Return [X, Y] of the center of cell containing provided text 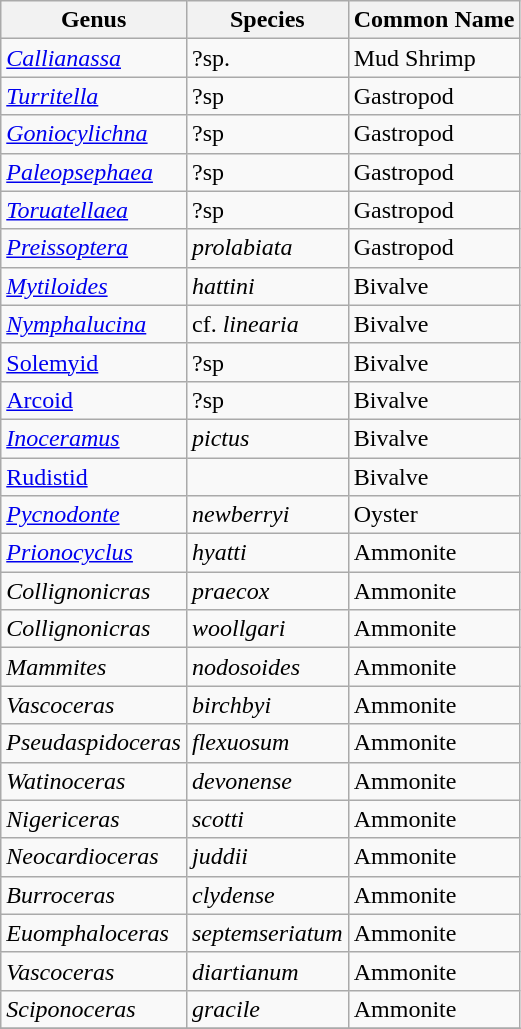
Prionocyclus [94, 553]
Species [267, 20]
Neocardioceras [94, 857]
Goniocylichna [94, 134]
clydense [267, 895]
devonense [267, 781]
Oyster [434, 515]
diartianum [267, 971]
Toruatellaea [94, 210]
juddii [267, 857]
Rudistid [94, 477]
hyatti [267, 553]
nodosoides [267, 667]
praecox [267, 591]
Watinoceras [94, 781]
Nigericeras [94, 819]
Mud Shrimp [434, 58]
Turritella [94, 96]
Paleopsephaea [94, 172]
Mytiloides [94, 286]
Callianassa [94, 58]
Pycnodonte [94, 515]
gracile [267, 1009]
Genus [94, 20]
birchbyi [267, 705]
Euomphaloceras [94, 933]
Burroceras [94, 895]
Nymphalucina [94, 324]
Inoceramus [94, 438]
?sp. [267, 58]
woollgari [267, 629]
Pseudaspidoceras [94, 743]
Sciponoceras [94, 1009]
pictus [267, 438]
Preissoptera [94, 248]
newberryi [267, 515]
prolabiata [267, 248]
Common Name [434, 20]
Mammites [94, 667]
flexuosum [267, 743]
hattini [267, 286]
septemseriatum [267, 933]
cf. linearia [267, 324]
Arcoid [94, 400]
Solemyid [94, 362]
scotti [267, 819]
